For the text-containing cell, return its midpoint in (x, y) coordinate format. 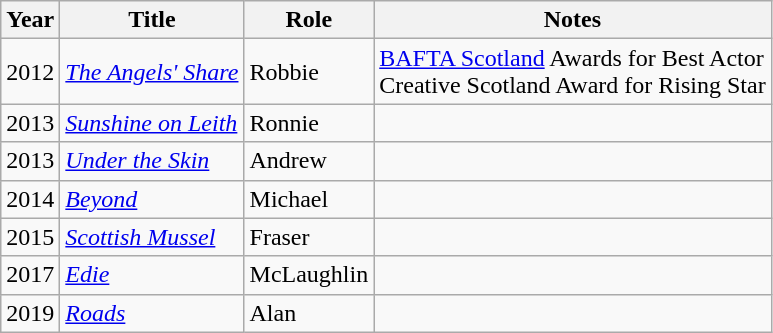
Notes (572, 20)
Ronnie (309, 123)
BAFTA Scotland Awards for Best Actor Creative Scotland Award for Rising Star (572, 72)
Scottish Mussel (152, 237)
Sunshine on Leith (152, 123)
Role (309, 20)
Under the Skin (152, 161)
McLaughlin (309, 275)
2019 (30, 313)
Beyond (152, 199)
The Angels' Share (152, 72)
Andrew (309, 161)
2012 (30, 72)
Edie (152, 275)
Michael (309, 199)
Year (30, 20)
2017 (30, 275)
Title (152, 20)
Robbie (309, 72)
2015 (30, 237)
2014 (30, 199)
Alan (309, 313)
Roads (152, 313)
Fraser (309, 237)
